Return the (x, y) coordinate for the center point of the cell that contains the specified text.  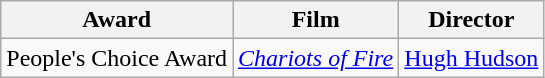
Film (316, 20)
Director (472, 20)
People's Choice Award (117, 58)
Chariots of Fire (316, 58)
Hugh Hudson (472, 58)
Award (117, 20)
